For the text-containing cell, return its midpoint in [X, Y] coordinate format. 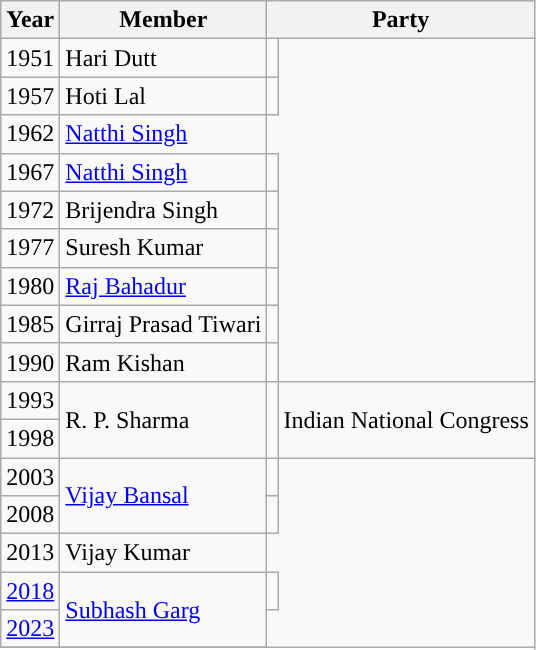
2013 [30, 553]
Vijay Kumar [164, 553]
2008 [30, 515]
1977 [30, 248]
1967 [30, 172]
2023 [30, 629]
1980 [30, 286]
1990 [30, 362]
Vijay Bansal [164, 496]
1972 [30, 210]
Suresh Kumar [164, 248]
1993 [30, 400]
Brijendra Singh [164, 210]
Subhash Garg [164, 610]
2018 [30, 591]
Girraj Prasad Tiwari [164, 324]
1962 [30, 134]
Member [164, 20]
1998 [30, 438]
2003 [30, 477]
Hoti Lal [164, 96]
Party [400, 20]
R. P. Sharma [164, 419]
Indian National Congress [406, 419]
1957 [30, 96]
1985 [30, 324]
Year [30, 20]
Ram Kishan [164, 362]
Hari Dutt [164, 58]
1951 [30, 58]
Raj Bahadur [164, 286]
